Search for the cell housing the specified text and yield its [X, Y] center coordinate. 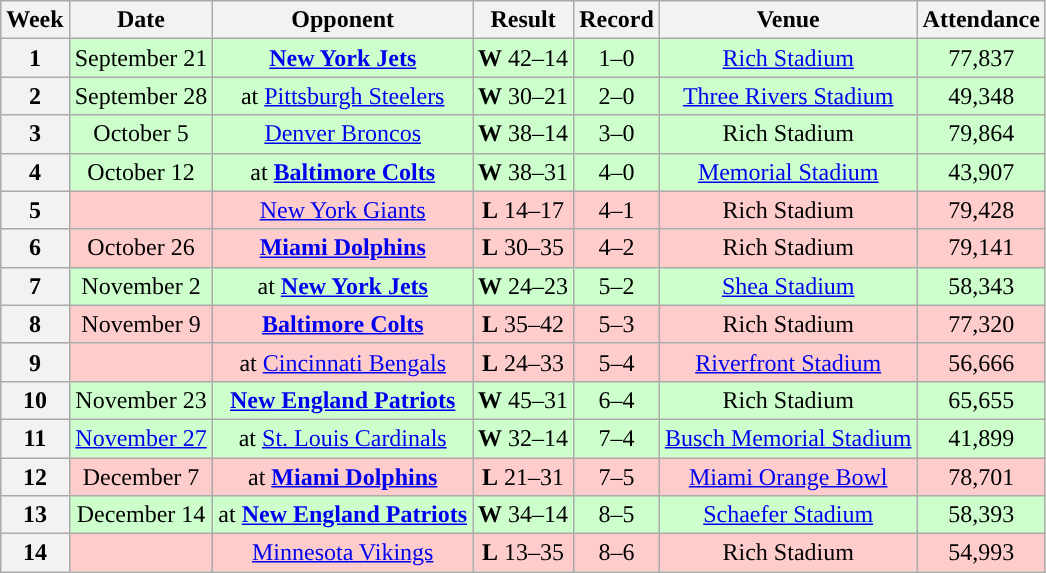
Shea Stadium [788, 286]
New England Patriots [343, 400]
November 27 [141, 438]
6–4 [617, 400]
13 [35, 515]
4–1 [617, 210]
77,837 [981, 58]
11 [35, 438]
Baltimore Colts [343, 324]
4–0 [617, 172]
at New England Patriots [343, 515]
November 2 [141, 286]
77,320 [981, 324]
5–2 [617, 286]
Minnesota Vikings [343, 553]
Miami Orange Bowl [788, 477]
78,701 [981, 477]
58,343 [981, 286]
W 38–31 [524, 172]
8–5 [617, 515]
3–0 [617, 134]
Three Rivers Stadium [788, 96]
Date [141, 20]
8–6 [617, 553]
at Baltimore Colts [343, 172]
5–4 [617, 362]
1–0 [617, 58]
at Miami Dolphins [343, 477]
New York Jets [343, 58]
7–5 [617, 477]
5–3 [617, 324]
W 30–21 [524, 96]
Riverfront Stadium [788, 362]
56,666 [981, 362]
at Cincinnati Bengals [343, 362]
Opponent [343, 20]
September 21 [141, 58]
New York Giants [343, 210]
5 [35, 210]
W 42–14 [524, 58]
Miami Dolphins [343, 248]
2 [35, 96]
7–4 [617, 438]
43,907 [981, 172]
Busch Memorial Stadium [788, 438]
November 23 [141, 400]
Result [524, 20]
6 [35, 248]
9 [35, 362]
W 32–14 [524, 438]
W 38–14 [524, 134]
December 14 [141, 515]
2–0 [617, 96]
at St. Louis Cardinals [343, 438]
September 28 [141, 96]
November 9 [141, 324]
79,864 [981, 134]
Schaefer Stadium [788, 515]
79,141 [981, 248]
W 34–14 [524, 515]
October 12 [141, 172]
8 [35, 324]
3 [35, 134]
L 24–33 [524, 362]
79,428 [981, 210]
54,993 [981, 553]
W 45–31 [524, 400]
7 [35, 286]
14 [35, 553]
October 5 [141, 134]
L 30–35 [524, 248]
Attendance [981, 20]
Venue [788, 20]
at New York Jets [343, 286]
4–2 [617, 248]
December 7 [141, 477]
1 [35, 58]
58,393 [981, 515]
41,899 [981, 438]
12 [35, 477]
W 24–23 [524, 286]
65,655 [981, 400]
4 [35, 172]
L 21–31 [524, 477]
Memorial Stadium [788, 172]
L 13–35 [524, 553]
at Pittsburgh Steelers [343, 96]
Record [617, 20]
10 [35, 400]
49,348 [981, 96]
October 26 [141, 248]
L 14–17 [524, 210]
Week [35, 20]
L 35–42 [524, 324]
Denver Broncos [343, 134]
